Determine the (X, Y) coordinate at the center of the cell enclosing the given text.  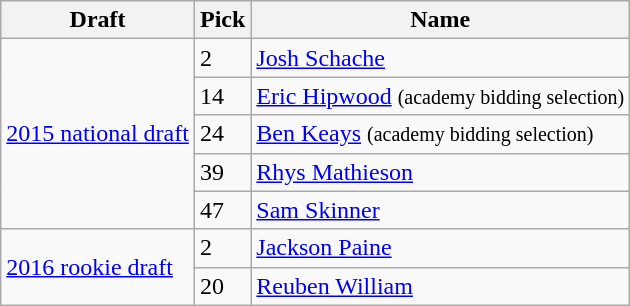
14 (222, 96)
Jackson Paine (440, 248)
2016 rookie draft (98, 267)
Josh Schache (440, 58)
Draft (98, 20)
Sam Skinner (440, 210)
Rhys Mathieson (440, 172)
2015 national draft (98, 134)
Pick (222, 20)
24 (222, 134)
39 (222, 172)
Name (440, 20)
Ben Keays (academy bidding selection) (440, 134)
47 (222, 210)
Eric Hipwood (academy bidding selection) (440, 96)
20 (222, 286)
Reuben William (440, 286)
